Scan for the cell matching the given text and deliver its [x, y] coordinate at center. 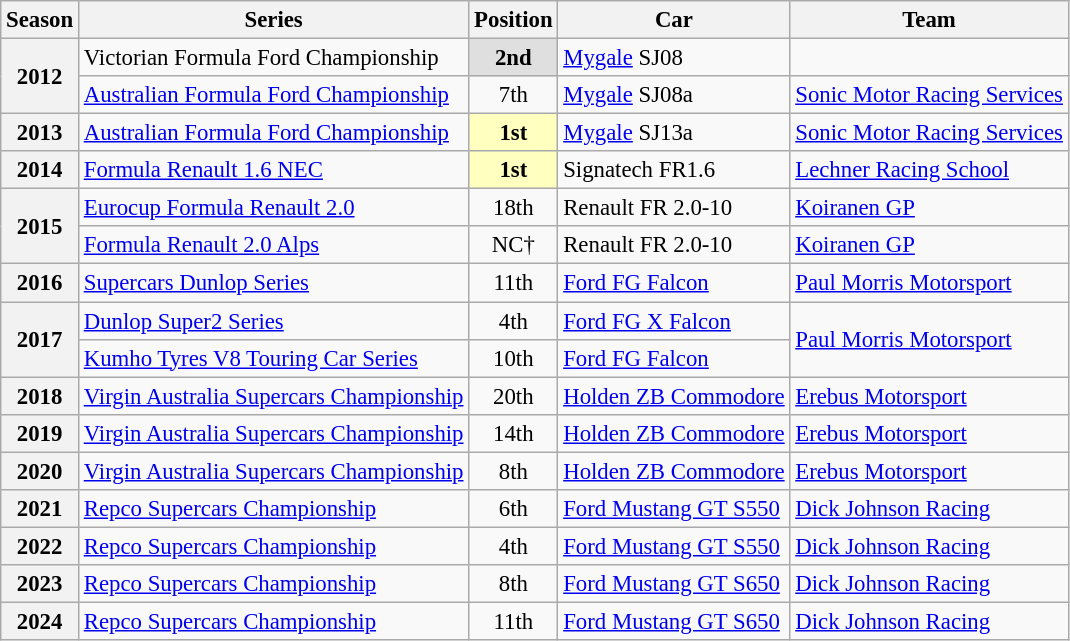
2017 [40, 340]
2015 [40, 226]
2016 [40, 283]
Team [929, 20]
Mygale SJ08 [674, 58]
2012 [40, 76]
Position [514, 20]
2019 [40, 433]
2023 [40, 584]
Season [40, 20]
Lechner Racing School [929, 170]
Car [674, 20]
Mygale SJ13a [674, 133]
Series [273, 20]
2020 [40, 471]
2021 [40, 509]
2018 [40, 396]
Dunlop Super2 Series [273, 321]
10th [514, 358]
Ford FG X Falcon [674, 321]
2014 [40, 170]
Victorian Formula Ford Championship [273, 58]
18th [514, 208]
2013 [40, 133]
2022 [40, 546]
Kumho Tyres V8 Touring Car Series [273, 358]
NC† [514, 245]
Supercars Dunlop Series [273, 283]
Mygale SJ08a [674, 95]
2024 [40, 621]
Eurocup Formula Renault 2.0 [273, 208]
14th [514, 433]
20th [514, 396]
6th [514, 509]
Formula Renault 1.6 NEC [273, 170]
2nd [514, 58]
Signatech FR1.6 [674, 170]
7th [514, 95]
Formula Renault 2.0 Alps [273, 245]
